Return the [X, Y] coordinate for the center point of the cell that contains the specified text.  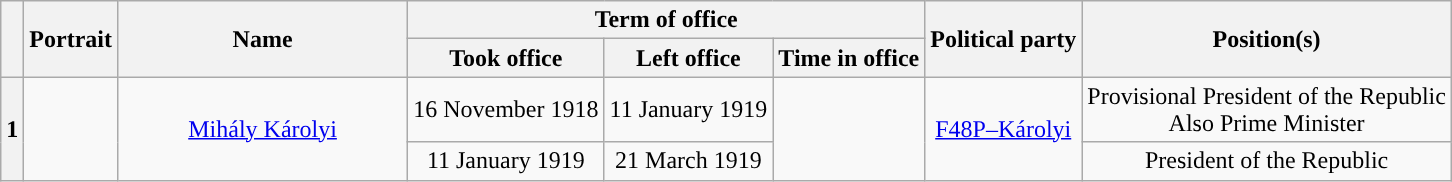
Name [262, 39]
1 [12, 128]
Position(s) [1267, 39]
Political party [1004, 39]
F48P–Károlyi [1004, 128]
Took office [506, 58]
16 November 1918 [506, 110]
Term of office [666, 20]
Mihály Károlyi [262, 128]
21 March 1919 [688, 161]
Left office [688, 58]
President of the Republic [1267, 161]
Provisional President of the RepublicAlso Prime Minister [1267, 110]
Time in office [849, 58]
Portrait [71, 39]
